Scan for the cell matching the given text and deliver its [X, Y] coordinate at center. 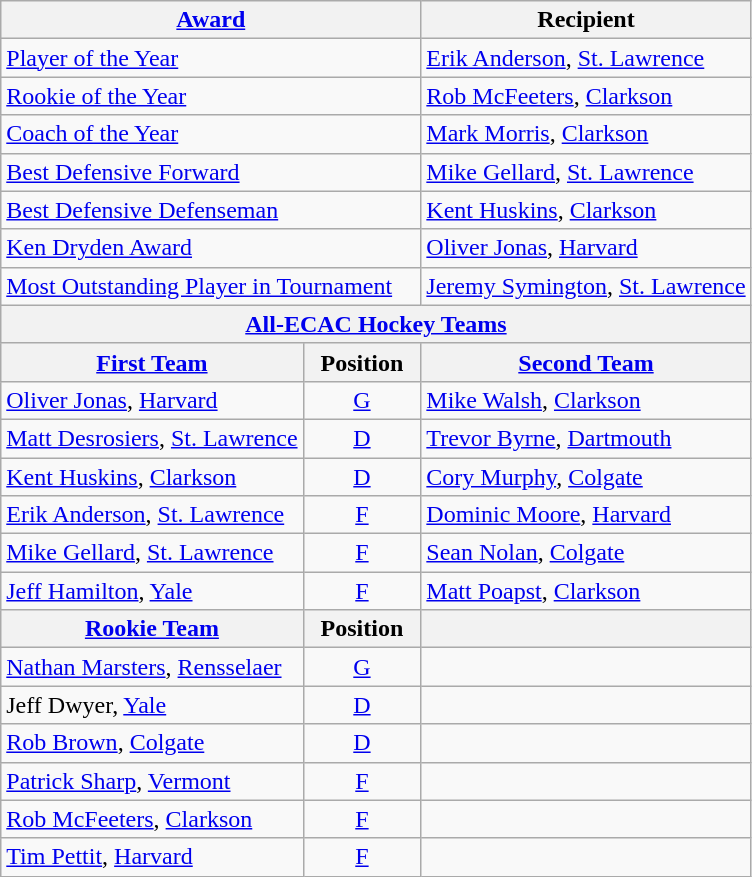
Player of the Year [211, 58]
Jeff Hamilton, Yale [152, 591]
Matt Poapst, Clarkson [586, 591]
Most Outstanding Player in Tournament [211, 286]
Dominic Moore, Harvard [586, 515]
Best Defensive Defenseman [211, 210]
Mark Morris, Clarkson [586, 134]
Rookie Team [152, 629]
First Team [152, 362]
Jeremy Symington, St. Lawrence [586, 286]
Coach of the Year [211, 134]
Best Defensive Forward [211, 172]
Nathan Marsters, Rensselaer [152, 667]
Rob Brown, Colgate [152, 743]
Ken Dryden Award [211, 248]
Mike Walsh, Clarkson [586, 400]
Award [211, 20]
All-ECAC Hockey Teams [376, 324]
Sean Nolan, Colgate [586, 553]
Jeff Dwyer, Yale [152, 705]
Second Team [586, 362]
Matt Desrosiers, St. Lawrence [152, 438]
Patrick Sharp, Vermont [152, 781]
Recipient [586, 20]
Rookie of the Year [211, 96]
Cory Murphy, Colgate [586, 477]
Trevor Byrne, Dartmouth [586, 438]
Tim Pettit, Harvard [152, 857]
